Detect which cell encompasses the target text, then output its (X, Y) center coordinate. 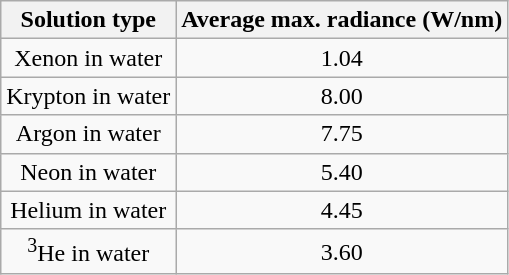
4.45 (342, 210)
Helium in water (88, 210)
3He in water (88, 252)
Solution type (88, 20)
Argon in water (88, 134)
7.75 (342, 134)
Xenon in water (88, 58)
8.00 (342, 96)
5.40 (342, 172)
Average max. radiance (W/nm) (342, 20)
Neon in water (88, 172)
1.04 (342, 58)
Krypton in water (88, 96)
3.60 (342, 252)
